Return (x, y) of the center of cell containing provided text 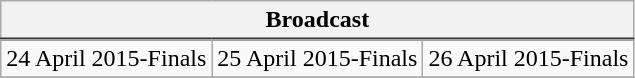
Broadcast (318, 20)
26 April 2015-Finals (528, 59)
24 April 2015-Finals (106, 59)
25 April 2015-Finals (318, 59)
